Output the [x, y] coordinate of the center of the cell containing the given text.  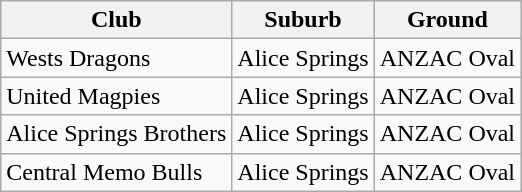
Alice Springs Brothers [116, 134]
Central Memo Bulls [116, 172]
Wests Dragons [116, 58]
Ground [447, 20]
Suburb [303, 20]
Club [116, 20]
United Magpies [116, 96]
